Pinpoint the cell where the given text exists, returning its [X, Y] midpoint coordinate. 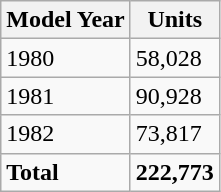
Units [174, 20]
58,028 [174, 58]
Total [66, 172]
73,817 [174, 134]
1981 [66, 96]
90,928 [174, 96]
222,773 [174, 172]
1980 [66, 58]
1982 [66, 134]
Model Year [66, 20]
